For the text-containing cell, return its midpoint in [x, y] coordinate format. 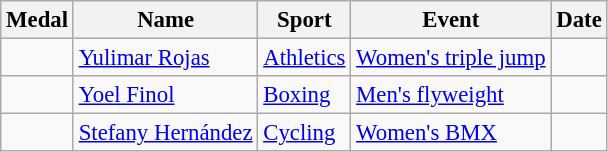
Athletics [304, 58]
Sport [304, 20]
Boxing [304, 95]
Medal [38, 20]
Women's BMX [451, 133]
Men's flyweight [451, 95]
Women's triple jump [451, 58]
Cycling [304, 133]
Yulimar Rojas [166, 58]
Stefany Hernández [166, 133]
Event [451, 20]
Date [579, 20]
Yoel Finol [166, 95]
Name [166, 20]
